Determine the [x, y] coordinate at the center of the cell enclosing the given text.  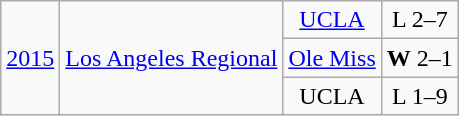
Ole Miss [332, 58]
2015 [30, 58]
Los Angeles Regional [172, 58]
L 1–9 [420, 96]
W 2–1 [420, 58]
L 2–7 [420, 20]
